Search for the cell housing the specified text and yield its [X, Y] center coordinate. 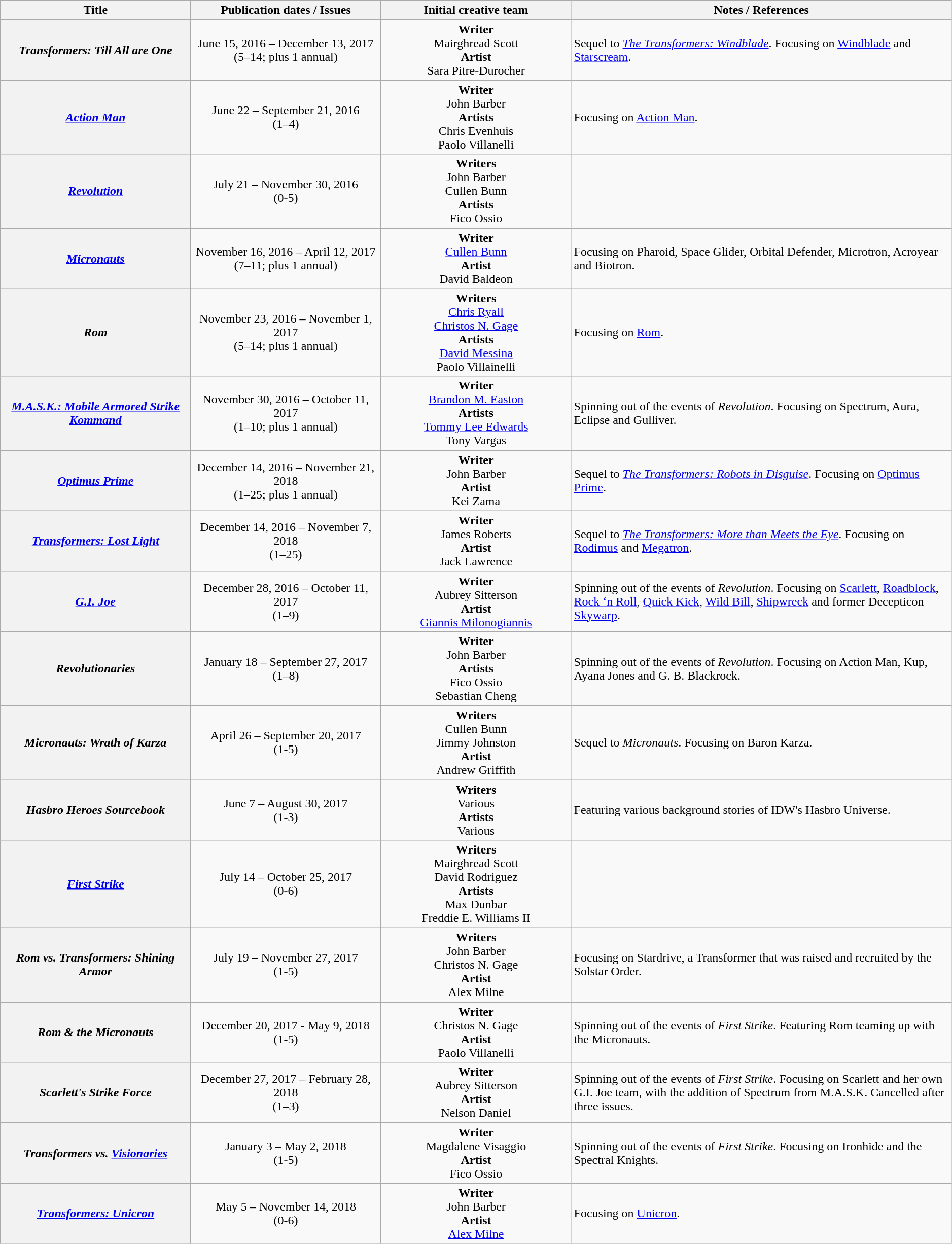
WritersCullen BunnJimmy JohnstonArtistAndrew Griffith [476, 742]
November 30, 2016 – October 11, 2017(1–10; plus 1 annual) [286, 413]
Spinning out of the events of First Strike. Featuring Rom teaming up with the Micronauts. [761, 1033]
Sequel to The Transformers: Robots in Disguise. Focusing on Optimus Prime. [761, 481]
Initial creative team [476, 10]
Revolutionaries [95, 668]
Transformers: Till All are One [95, 50]
WritersMairghread ScottDavid RodriguezArtistsMax DunbarFreddie E. Williams II [476, 884]
Optimus Prime [95, 481]
December 20, 2017 - May 9, 2018(1-5) [286, 1033]
WritersJohn BarberCullen BunnArtistsFico Ossio [476, 191]
Hasbro Heroes Sourcebook [95, 810]
First Strike [95, 884]
Action Man [95, 117]
April 26 – September 20, 2017(1-5) [286, 742]
December 28, 2016 – October 11, 2017(1–9) [286, 601]
Micronauts: Wrath of Karza [95, 742]
July 19 – November 27, 2017(1-5) [286, 965]
December 14, 2016 – November 7, 2018(1–25) [286, 541]
Sequel to Micronauts. Focusing on Baron Karza. [761, 742]
Rom [95, 333]
WritersJohn BarberChristos N. GageArtistAlex Milne [476, 965]
Transformers vs. Visionaries [95, 1153]
Sequel to The Transformers: More than Meets the Eye. Focusing on Rodimus and Megatron. [761, 541]
Rom vs. Transformers: Shining Armor [95, 965]
December 27, 2017 – February 28, 2018(1–3) [286, 1092]
WriterJohn BarberArtistAlex Milne [476, 1213]
Micronauts [95, 259]
November 16, 2016 – April 12, 2017(7–11; plus 1 annual) [286, 259]
WriterChristos N. GageArtistPaolo Villanelli [476, 1033]
Revolution [95, 191]
M.A.S.K.: Mobile Armored Strike Kommand [95, 413]
January 18 – September 27, 2017(1–8) [286, 668]
Focusing on Action Man. [761, 117]
WriterMairghread ScottArtistSara Pitre-Durocher [476, 50]
November 23, 2016 – November 1, 2017(5–14; plus 1 annual) [286, 333]
WriterCullen BunnArtistDavid Baldeon [476, 259]
WriterJohn BarberArtistsFico OssioSebastian Cheng [476, 668]
Spinning out of the events of Revolution. Focusing on Spectrum, Aura, Eclipse and Gulliver. [761, 413]
Spinning out of the events of Revolution. Focusing on Action Man, Kup, Ayana Jones and G. B. Blackrock. [761, 668]
WriterJames RobertsArtistJack Lawrence [476, 541]
June 15, 2016 – December 13, 2017(5–14; plus 1 annual) [286, 50]
May 5 – November 14, 2018(0-6) [286, 1213]
December 14, 2016 – November 21, 2018(1–25; plus 1 annual) [286, 481]
June 22 – September 21, 2016 (1–4) [286, 117]
Rom & the Micronauts [95, 1033]
Notes / References [761, 10]
Scarlett's Strike Force [95, 1092]
WriterMagdalene VisaggioArtistFico Ossio [476, 1153]
Featuring various background stories of IDW's Hasbro Universe. [761, 810]
June 7 – August 30, 2017(1-3) [286, 810]
WriterAubrey SittersonArtistGiannis Milonogiannis [476, 601]
July 21 – November 30, 2016(0-5) [286, 191]
Spinning out of the events of First Strike. Focusing on Ironhide and the Spectral Knights. [761, 1153]
Sequel to The Transformers: Windblade. Focusing on Windblade and Starscream. [761, 50]
WriterAubrey SittersonArtistNelson Daniel [476, 1092]
Publication dates / Issues [286, 10]
Focusing on Pharoid, Space Glider, Orbital Defender, Microtron, Acroyear and Biotron. [761, 259]
WritersVariousArtistsVarious [476, 810]
G.I. Joe [95, 601]
WritersChris RyallChristos N. GageArtistsDavid MessinaPaolo Villainelli [476, 333]
Focusing on Unicron. [761, 1213]
January 3 – May 2, 2018(1-5) [286, 1153]
Focusing on Stardrive, a Transformer that was raised and recruited by the Solstar Order. [761, 965]
WriterBrandon M. EastonArtistsTommy Lee EdwardsTony Vargas [476, 413]
Transformers: Lost Light [95, 541]
Focusing on Rom. [761, 333]
Transformers: Unicron [95, 1213]
Title [95, 10]
July 14 – October 25, 2017(0-6) [286, 884]
WriterJohn BarberArtistsChris EvenhuisPaolo Villanelli [476, 117]
WriterJohn BarberArtistKei Zama [476, 481]
